Pinpoint the cell where the given text exists, returning its [x, y] midpoint coordinate. 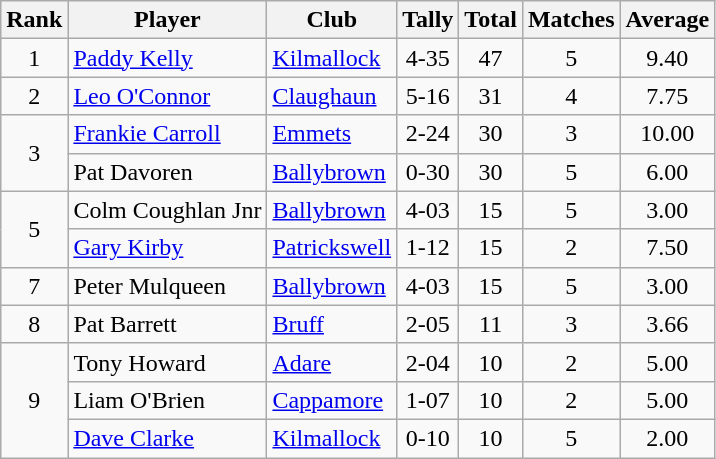
1-07 [428, 400]
Total [491, 20]
11 [491, 324]
2.00 [668, 438]
Peter Mulqueen [168, 286]
2-04 [428, 362]
Paddy Kelly [168, 58]
2-05 [428, 324]
Colm Coughlan Jnr [168, 210]
Bruff [332, 324]
5-16 [428, 96]
10.00 [668, 134]
1-12 [428, 248]
9 [34, 400]
Tally [428, 20]
7.50 [668, 248]
9.40 [668, 58]
Claughaun [332, 96]
Frankie Carroll [168, 134]
8 [34, 324]
Rank [34, 20]
Tony Howard [168, 362]
3.66 [668, 324]
Cappamore [332, 400]
47 [491, 58]
7.75 [668, 96]
2-24 [428, 134]
6.00 [668, 172]
Player [168, 20]
31 [491, 96]
4 [571, 96]
0-30 [428, 172]
Liam O'Brien [168, 400]
Dave Clarke [168, 438]
Average [668, 20]
Leo O'Connor [168, 96]
Patrickswell [332, 248]
Matches [571, 20]
Gary Kirby [168, 248]
Club [332, 20]
Adare [332, 362]
4-35 [428, 58]
1 [34, 58]
Pat Barrett [168, 324]
7 [34, 286]
Emmets [332, 134]
0-10 [428, 438]
Pat Davoren [168, 172]
